Return [x, y] of the center of cell containing provided text 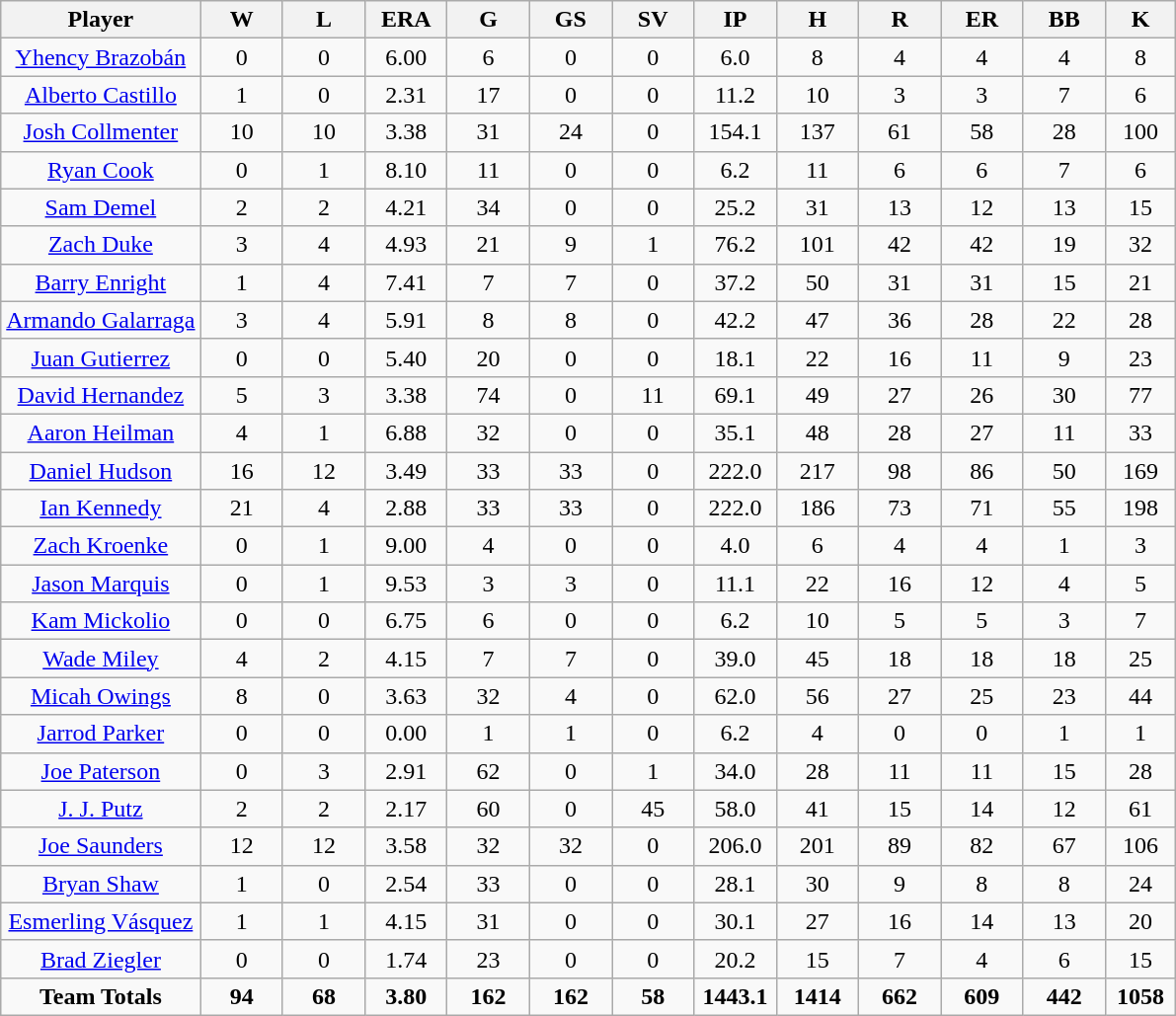
100 [1140, 132]
206.0 [735, 846]
55 [1064, 508]
K [1140, 20]
9.00 [407, 546]
62 [488, 771]
L [324, 20]
Player [101, 20]
GS [571, 20]
Yhency Brazobán [101, 57]
1.74 [407, 959]
BB [1064, 20]
25.2 [735, 207]
Barry Enright [101, 282]
49 [818, 395]
8.10 [407, 170]
Alberto Castillo [101, 95]
5.91 [407, 320]
0.00 [407, 734]
7.41 [407, 282]
28.1 [735, 884]
169 [1140, 471]
Juan Gutierrez [101, 357]
58.0 [735, 809]
44 [1140, 696]
71 [981, 508]
Josh Collmenter [101, 132]
186 [818, 508]
56 [818, 696]
69.1 [735, 395]
J. J. Putz [101, 809]
6.75 [407, 621]
39.0 [735, 659]
442 [1064, 996]
217 [818, 471]
R [899, 20]
17 [488, 95]
101 [818, 245]
2.91 [407, 771]
11.2 [735, 95]
68 [324, 996]
76.2 [735, 245]
Ryan Cook [101, 170]
2.31 [407, 95]
74 [488, 395]
41 [818, 809]
609 [981, 996]
30.1 [735, 921]
26 [981, 395]
Zach Duke [101, 245]
ERA [407, 20]
Sam Demel [101, 207]
1443.1 [735, 996]
1058 [1140, 996]
W [241, 20]
154.1 [735, 132]
H [818, 20]
2.17 [407, 809]
77 [1140, 395]
34.0 [735, 771]
2.88 [407, 508]
G [488, 20]
94 [241, 996]
34 [488, 207]
6.0 [735, 57]
201 [818, 846]
Bryan Shaw [101, 884]
IP [735, 20]
Ian Kennedy [101, 508]
47 [818, 320]
Daniel Hudson [101, 471]
6.88 [407, 432]
37.2 [735, 282]
Brad Ziegler [101, 959]
4.0 [735, 546]
Zach Kroenke [101, 546]
3.58 [407, 846]
98 [899, 471]
3.49 [407, 471]
82 [981, 846]
Team Totals [101, 996]
36 [899, 320]
35.1 [735, 432]
9.53 [407, 584]
11.1 [735, 584]
5.40 [407, 357]
6.00 [407, 57]
Jarrod Parker [101, 734]
4.21 [407, 207]
Armando Galarraga [101, 320]
20.2 [735, 959]
18.1 [735, 357]
David Hernandez [101, 395]
89 [899, 846]
137 [818, 132]
4.93 [407, 245]
2.54 [407, 884]
662 [899, 996]
Esmerling Vásquez [101, 921]
ER [981, 20]
1414 [818, 996]
Joe Saunders [101, 846]
3.80 [407, 996]
73 [899, 508]
Jason Marquis [101, 584]
Micah Owings [101, 696]
SV [654, 20]
19 [1064, 245]
106 [1140, 846]
48 [818, 432]
Kam Mickolio [101, 621]
60 [488, 809]
67 [1064, 846]
42.2 [735, 320]
62.0 [735, 696]
86 [981, 471]
3.63 [407, 696]
Wade Miley [101, 659]
Joe Paterson [101, 771]
198 [1140, 508]
Aaron Heilman [101, 432]
